Scan for the cell matching the given text and deliver its (X, Y) coordinate at center. 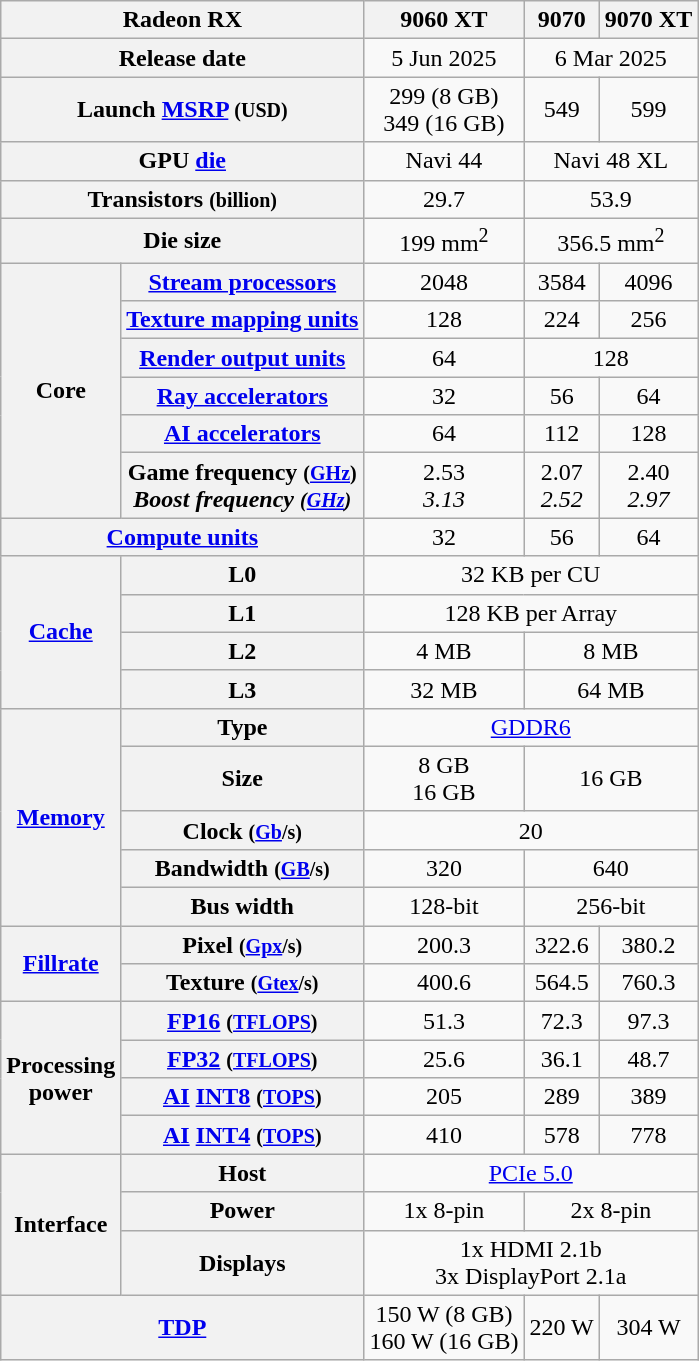
289 (562, 1097)
4 MB (444, 651)
Cache (61, 632)
64 MB (611, 689)
AI INT4 (TOPS) (242, 1135)
TDP (182, 1328)
32 MB (444, 689)
Type (242, 727)
9070 (562, 20)
320 (444, 868)
8 GB16 GB (444, 778)
FP32 (TFLOPS) (242, 1059)
8 MB (611, 651)
205 (444, 1097)
Fillrate (61, 964)
2x 8-pin (611, 1211)
200.3 (444, 945)
564.5 (562, 983)
Size (242, 778)
199 mm2 (444, 240)
5 Jun 2025 (444, 58)
Radeon RX (182, 20)
FP16 (TFLOPS) (242, 1021)
Texture (Gtex/s) (242, 983)
32 KB per CU (531, 575)
150 W (8 GB)160 W (16 GB) (444, 1328)
72.3 (562, 1021)
Render output units (242, 358)
389 (648, 1097)
220 W (562, 1328)
16 GB (611, 778)
97.3 (648, 1021)
36.1 (562, 1059)
29.7 (444, 199)
AI INT8 (TOPS) (242, 1097)
Texture mapping units (242, 320)
578 (562, 1135)
AI accelerators (242, 434)
112 (562, 434)
25.6 (444, 1059)
L1 (242, 613)
51.3 (444, 1021)
Core (61, 390)
299 (8 GB)349 (16 GB) (444, 110)
Power (242, 1211)
128-bit (444, 907)
20 (531, 830)
Transistors (billion) (182, 199)
Navi 44 (444, 161)
599 (648, 110)
Stream processors (242, 282)
Displays (242, 1262)
1x HDMI 2.1b3x DisplayPort 2.1a (531, 1262)
256-bit (611, 907)
2.402.97 (648, 486)
9070 XT (648, 20)
L0 (242, 575)
Navi 48 XL (611, 161)
Bus width (242, 907)
9060 XT (444, 20)
48.7 (648, 1059)
778 (648, 1135)
356.5 mm2 (611, 240)
Game frequency (GHz)Boost frequency (GHz) (242, 486)
53.9 (611, 199)
Pixel (Gpx/s) (242, 945)
380.2 (648, 945)
410 (444, 1135)
128 KB per Array (531, 613)
PCIe 5.0 (531, 1173)
Compute units (182, 537)
760.3 (648, 983)
Interface (61, 1224)
L3 (242, 689)
322.6 (562, 945)
2.072.52 (562, 486)
GPU die (182, 161)
640 (611, 868)
256 (648, 320)
6 Mar 2025 (611, 58)
GDDR6 (531, 727)
Release date (182, 58)
3584 (562, 282)
1x 8-pin (444, 1211)
2048 (444, 282)
Ray accelerators (242, 396)
Memory (61, 816)
Die size (182, 240)
Clock (Gb/s) (242, 830)
304 W (648, 1328)
224 (562, 320)
4096 (648, 282)
400.6 (444, 983)
Processingpower (61, 1078)
Host (242, 1173)
549 (562, 110)
L2 (242, 651)
Launch MSRP (USD) (182, 110)
Bandwidth (GB/s) (242, 868)
2.533.13 (444, 486)
